Pinpoint the cell where the given text exists, returning its (X, Y) midpoint coordinate. 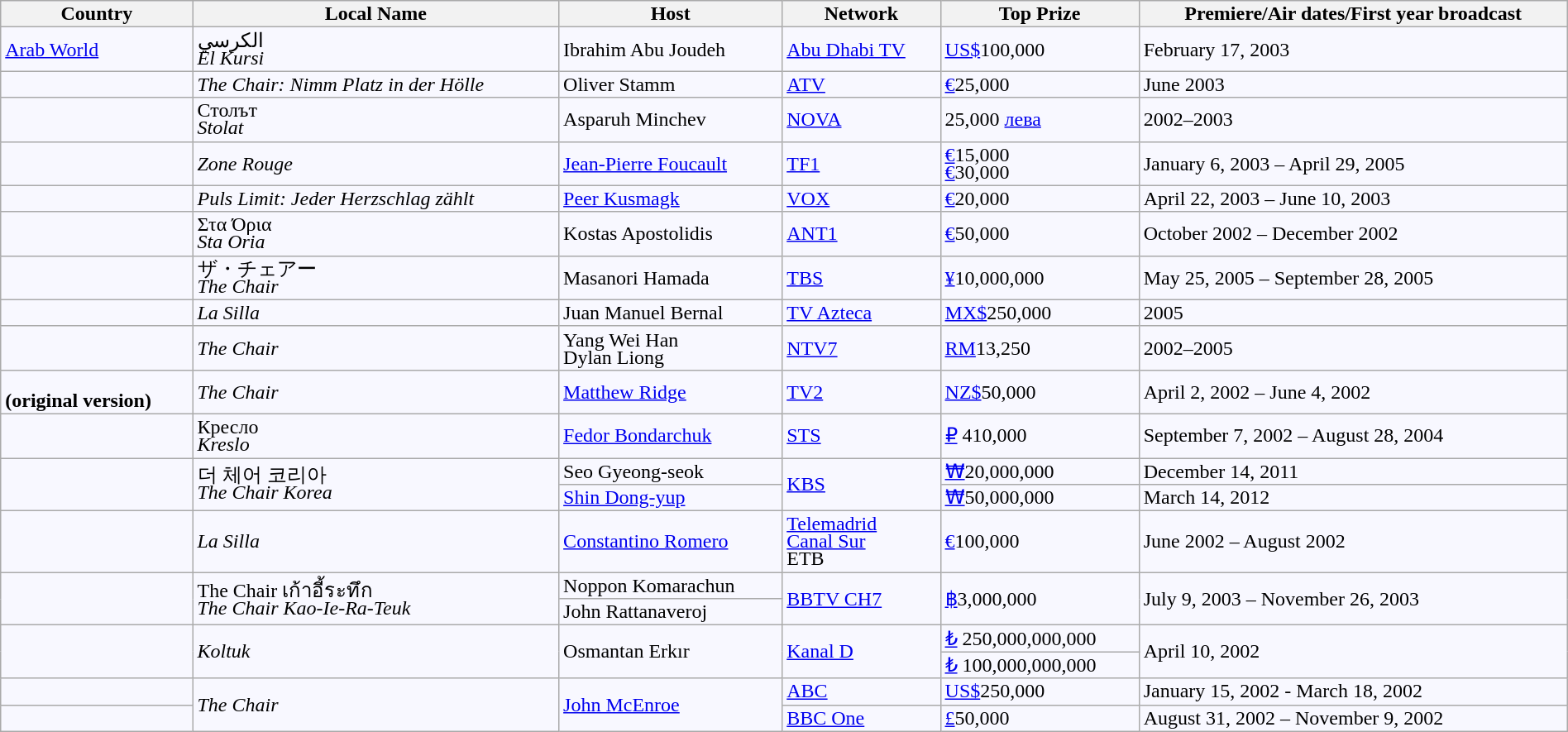
ANT1 (862, 233)
Country (97, 14)
Oliver Stamm (671, 84)
August 31, 2002 – November 9, 2002 (1353, 718)
BBTV CH7 (862, 599)
Shin Dong-yup (671, 498)
TV2 (862, 392)
€15,000€30,000 (1040, 164)
€100,000 (1040, 542)
NZ$50,000 (1040, 392)
₽ 410,000 (1040, 435)
April 2, 2002 – June 4, 2002 (1353, 392)
January 6, 2003 – April 29, 2005 (1353, 164)
(original version) (97, 392)
US$100,000 (1040, 50)
Osmantan Erkır (671, 652)
John Rattanaveroj (671, 612)
25,000 лева (1040, 119)
2002–2003 (1353, 119)
March 14, 2012 (1353, 498)
June 2002 – August 2002 (1353, 542)
¥10,000,000 (1040, 278)
ABC (862, 691)
NOVA (862, 119)
₩20,000,000 (1040, 471)
NTV7 (862, 347)
Network (862, 14)
€50,000 (1040, 233)
Juan Manuel Bernal (671, 313)
2005 (1353, 313)
Matthew Ridge (671, 392)
Ibrahim Abu Joudeh (671, 50)
ザ・チェアーThe Chair (375, 278)
February 17, 2003 (1353, 50)
MX$250,000 (1040, 313)
April 10, 2002 (1353, 652)
The Chair: Nimm Platz in der Hölle (375, 84)
КреслоKreslo (375, 435)
Fedor Bondarchuk (671, 435)
Kostas Apostolidis (671, 233)
TelemadridCanal SurETB (862, 542)
СтолътStolat (375, 119)
Arab World (97, 50)
June 2003 (1353, 84)
Host (671, 14)
December 14, 2011 (1353, 471)
Masanori Hamada (671, 278)
더 체어 코리아The Chair Korea (375, 485)
KBS (862, 485)
Abu Dhabi TV (862, 50)
₺ 100,000,000,000 (1040, 665)
May 25, 2005 – September 28, 2005 (1353, 278)
Local Name (375, 14)
John McEnroe (671, 705)
US$250,000 (1040, 691)
Top Prize (1040, 14)
₺ 250,000,000,000 (1040, 639)
The Chair เก้าอี้ระทึกThe Chair Kao-Ie-Ra-Teuk (375, 599)
TV Azteca (862, 313)
£50,000 (1040, 718)
Constantino Romero (671, 542)
Koltuk (375, 652)
₩50,000,000 (1040, 498)
April 22, 2003 – June 10, 2003 (1353, 199)
RM13,250 (1040, 347)
Puls Limit: Jeder Herzschlag zählt (375, 199)
฿3,000,000 (1040, 599)
January 15, 2002 - March 18, 2002 (1353, 691)
الكرسيEl Kursi (375, 50)
BBC One (862, 718)
Noppon Komarachun (671, 586)
VOX (862, 199)
Kanal D (862, 652)
Jean-Pierre Foucault (671, 164)
2002–2005 (1353, 347)
ATV (862, 84)
Στα ΌριαSta Oria (375, 233)
Asparuh Minchev (671, 119)
€25,000 (1040, 84)
July 9, 2003 – November 26, 2003 (1353, 599)
TF1 (862, 164)
Premiere/Air dates/First year broadcast (1353, 14)
€20,000 (1040, 199)
Peer Kusmagk (671, 199)
September 7, 2002 – August 28, 2004 (1353, 435)
TBS (862, 278)
October 2002 – December 2002 (1353, 233)
Zone Rouge (375, 164)
Seo Gyeong-seok (671, 471)
STS (862, 435)
Yang Wei HanDylan Liong (671, 347)
